For the text-containing cell, return its midpoint in (x, y) coordinate format. 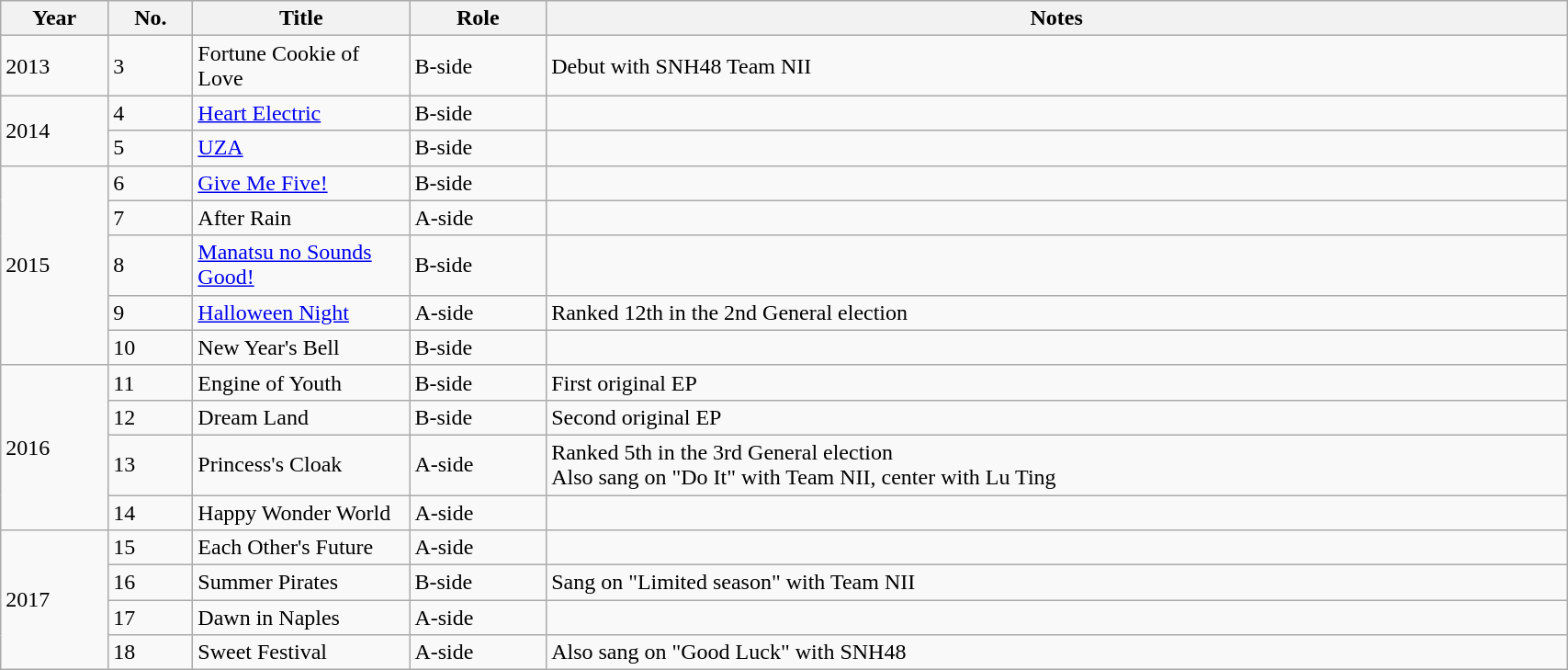
Manatsu no Sounds Good! (301, 265)
Notes (1056, 18)
Happy Wonder World (301, 512)
Debut with SNH48 Team NII (1056, 66)
Princess's Cloak (301, 465)
Halloween Night (301, 312)
After Rain (301, 218)
Dream Land (301, 417)
Heart Electric (301, 113)
13 (151, 465)
5 (151, 148)
6 (151, 183)
Fortune Cookie of Love (301, 66)
New Year's Bell (301, 347)
Sang on "Limited season" with Team NII (1056, 583)
UZA (301, 148)
No. (151, 18)
12 (151, 417)
Dawn in Naples (301, 618)
Each Other's Future (301, 548)
Sweet Festival (301, 653)
2014 (55, 131)
Summer Pirates (301, 583)
Give Me Five! (301, 183)
18 (151, 653)
Ranked 5th in the 3rd General election Also sang on "Do It" with Team NII, center with Lu Ting (1056, 465)
11 (151, 382)
8 (151, 265)
Title (301, 18)
Year (55, 18)
2013 (55, 66)
4 (151, 113)
Ranked 12th in the 2nd General election (1056, 312)
Engine of Youth (301, 382)
17 (151, 618)
16 (151, 583)
First original EP (1056, 382)
Also sang on "Good Luck" with SNH48 (1056, 653)
2017 (55, 600)
Role (478, 18)
10 (151, 347)
15 (151, 548)
Second original EP (1056, 417)
2016 (55, 447)
9 (151, 312)
7 (151, 218)
2015 (55, 265)
3 (151, 66)
14 (151, 512)
